Find where the given text appears and provide that cell's center as (x, y) coordinate. 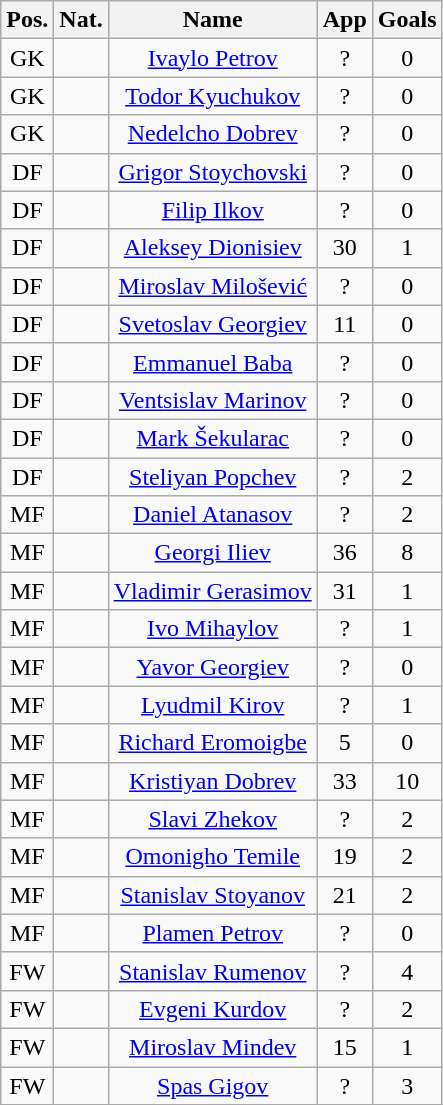
15 (344, 1047)
Todor Kyuchukov (212, 96)
33 (344, 781)
Miroslav Milošević (212, 286)
Georgi Iliev (212, 553)
Pos. (28, 20)
Nat. (81, 20)
3 (407, 1085)
Evgeni Kurdov (212, 1009)
21 (344, 895)
Ivaylo Petrov (212, 58)
Ventsislav Marinov (212, 400)
Aleksey Dionisiev (212, 248)
Mark Šekularac (212, 438)
Daniel Atanasov (212, 515)
Lyudmil Kirov (212, 705)
Plamen Petrov (212, 933)
Vladimir Gerasimov (212, 591)
Yavor Georgiev (212, 667)
31 (344, 591)
Svetoslav Georgiev (212, 324)
36 (344, 553)
Stanislav Rumenov (212, 971)
4 (407, 971)
Miroslav Mindev (212, 1047)
Goals (407, 20)
Stanislav Stoyanov (212, 895)
Steliyan Popchev (212, 477)
Filip Ilkov (212, 210)
Nedelcho Dobrev (212, 134)
Slavi Zhekov (212, 819)
Richard Eromoigbe (212, 743)
App (344, 20)
11 (344, 324)
8 (407, 553)
Emmanuel Baba (212, 362)
Ivo Mihaylov (212, 629)
10 (407, 781)
30 (344, 248)
Omonigho Temile (212, 857)
Grigor Stoychovski (212, 172)
19 (344, 857)
Spas Gigov (212, 1085)
Kristiyan Dobrev (212, 781)
5 (344, 743)
Name (212, 20)
